Identify which cell holds the provided text, then report its [x, y] central coordinate. 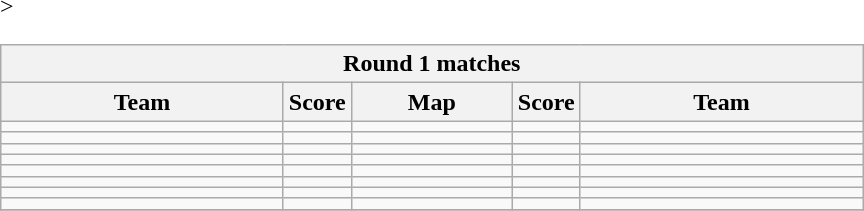
Round 1 matches [432, 64]
Map [432, 102]
